Return [x, y] of the center of cell containing provided text 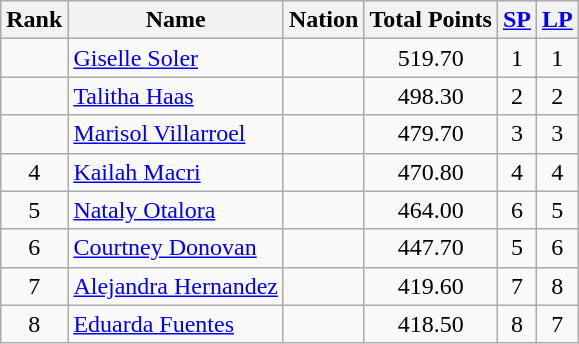
519.70 [431, 58]
464.00 [431, 210]
Kailah Macri [176, 172]
418.50 [431, 324]
LP [558, 20]
Nation [323, 20]
Courtney Donovan [176, 248]
470.80 [431, 172]
447.70 [431, 248]
Total Points [431, 20]
479.70 [431, 134]
Giselle Soler [176, 58]
SP [516, 20]
Name [176, 20]
Eduarda Fuentes [176, 324]
Talitha Haas [176, 96]
Alejandra Hernandez [176, 286]
Marisol Villarroel [176, 134]
Rank [34, 20]
498.30 [431, 96]
419.60 [431, 286]
Nataly Otalora [176, 210]
